For the text-containing cell, return its midpoint in [X, Y] coordinate format. 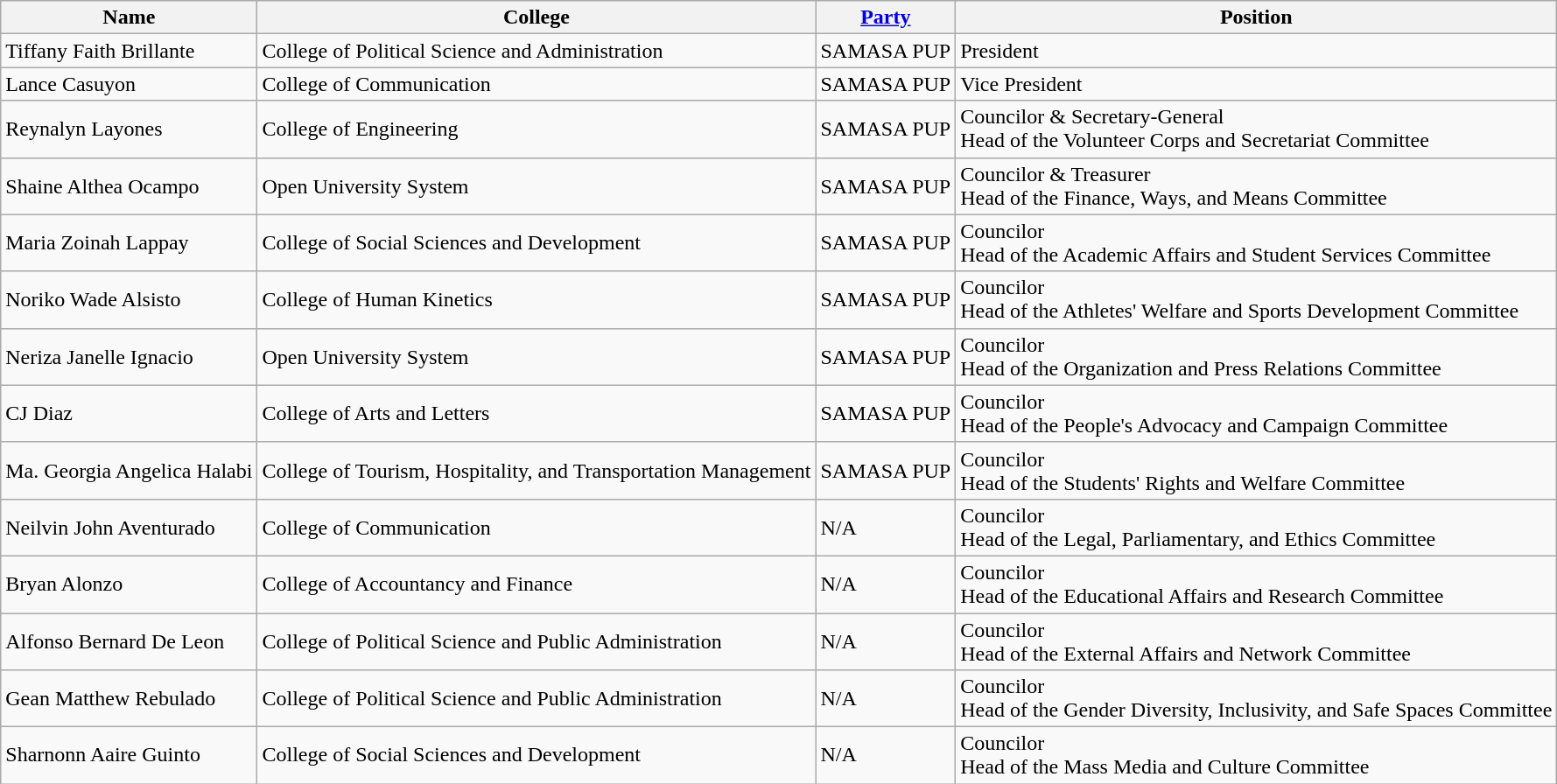
President [1257, 51]
College of Human Kinetics [537, 299]
Position [1257, 17]
Neilvin John Aventurado [130, 527]
College [537, 17]
Party [886, 17]
College of Accountancy and Finance [537, 584]
Tiffany Faith Brillante [130, 51]
Alfonso Bernard De Leon [130, 640]
College of Political Science and Administration [537, 51]
Councilor & TreasurerHead of the Finance, Ways, and Means Committee [1257, 185]
Gean Matthew Rebulado [130, 698]
CouncilorHead of the External Affairs and Network Committee [1257, 640]
Lance Casuyon [130, 84]
Councilor & Secretary-GeneralHead of the Volunteer Corps and Secretariat Committee [1257, 129]
CouncilorHead of the Legal, Parliamentary, and Ethics Committee [1257, 527]
CJ Diaz [130, 413]
Bryan Alonzo [130, 584]
College of Tourism, Hospitality, and Transportation Management [537, 471]
CouncilorHead of the Students' Rights and Welfare Committee [1257, 471]
Maria Zoinah Lappay [130, 243]
CouncilorHead of the Academic Affairs and Student Services Committee [1257, 243]
Sharnonn Aaire Guinto [130, 756]
Noriko Wade Alsisto [130, 299]
CouncilorHead of the Gender Diversity, Inclusivity, and Safe Spaces Committee [1257, 698]
CouncilorHead of the Athletes' Welfare and Sports Development Committee [1257, 299]
CouncilorHead of the Mass Media and Culture Committee [1257, 756]
Neriza Janelle Ignacio [130, 357]
College of Engineering [537, 129]
CouncilorHead of the Organization and Press Relations Committee [1257, 357]
College of Arts and Letters [537, 413]
Reynalyn Layones [130, 129]
Vice President [1257, 84]
Shaine Althea Ocampo [130, 185]
CouncilorHead of the Educational Affairs and Research Committee [1257, 584]
Name [130, 17]
Ma. Georgia Angelica Halabi [130, 471]
CouncilorHead of the People's Advocacy and Campaign Committee [1257, 413]
